Return the (x, y) coordinate for the center point of the cell that contains the specified text.  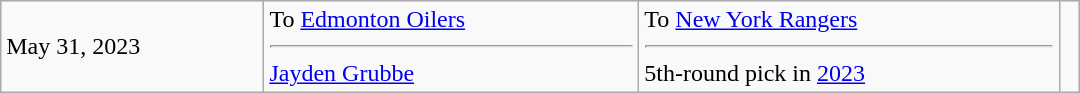
May 31, 2023 (132, 47)
To Edmonton OilersJayden Grubbe (452, 47)
To New York Rangers5th-round pick in 2023 (849, 47)
